Return the [X, Y] coordinate for the center point of the cell that contains the specified text.  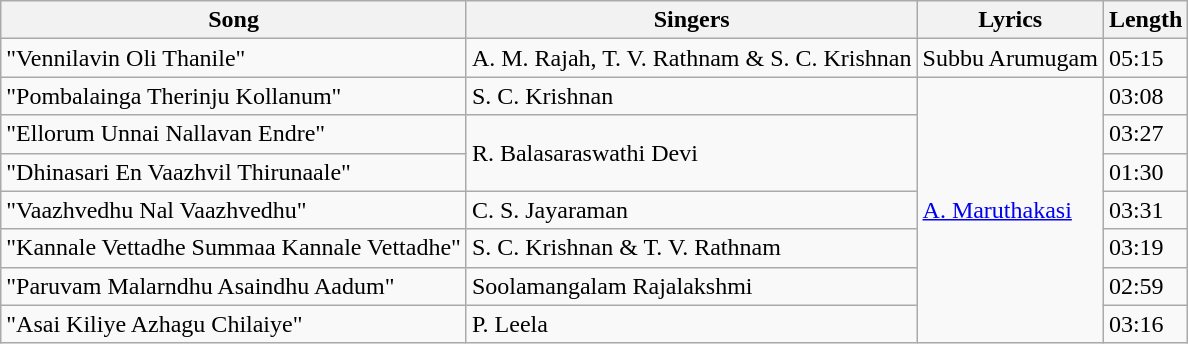
Subbu Arumugam [1010, 58]
05:15 [1145, 58]
03:08 [1145, 96]
03:31 [1145, 210]
R. Balasaraswathi Devi [692, 153]
03:19 [1145, 248]
S. C. Krishnan [692, 96]
"Kannale Vettadhe Summaa Kannale Vettadhe" [234, 248]
"Ellorum Unnai Nallavan Endre" [234, 134]
"Dhinasari En Vaazhvil Thirunaale" [234, 172]
02:59 [1145, 286]
03:27 [1145, 134]
Song [234, 20]
A. Maruthakasi [1010, 210]
A. M. Rajah, T. V. Rathnam & S. C. Krishnan [692, 58]
Length [1145, 20]
Soolamangalam Rajalakshmi [692, 286]
"Vennilavin Oli Thanile" [234, 58]
"Vaazhvedhu Nal Vaazhvedhu" [234, 210]
Lyrics [1010, 20]
C. S. Jayaraman [692, 210]
"Paruvam Malarndhu Asaindhu Aadum" [234, 286]
"Asai Kiliye Azhagu Chilaiye" [234, 324]
S. C. Krishnan & T. V. Rathnam [692, 248]
Singers [692, 20]
"Pombalainga Therinju Kollanum" [234, 96]
01:30 [1145, 172]
P. Leela [692, 324]
03:16 [1145, 324]
